For the text-containing cell, return its midpoint in [x, y] coordinate format. 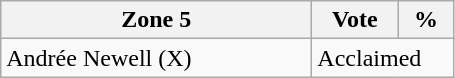
% [426, 20]
Zone 5 [156, 20]
Vote [355, 20]
Andrée Newell (X) [156, 58]
Acclaimed [383, 58]
